Identify which cell holds the provided text, then report its (X, Y) central coordinate. 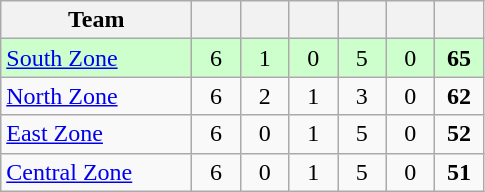
51 (460, 172)
Central Zone (96, 172)
62 (460, 96)
East Zone (96, 134)
North Zone (96, 96)
65 (460, 58)
2 (264, 96)
52 (460, 134)
Team (96, 20)
3 (362, 96)
South Zone (96, 58)
